Capture the cell that displays the provided text and extract its [X, Y] central coordinate. 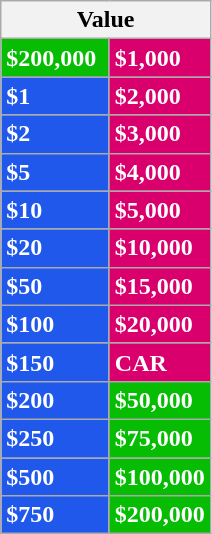
$1 [56, 96]
$5 [56, 172]
$50 [56, 286]
$1,000 [160, 58]
$250 [56, 438]
$20,000 [160, 324]
Value [106, 20]
$750 [56, 515]
$5,000 [160, 210]
$20 [56, 248]
$500 [56, 477]
$10,000 [160, 248]
$2,000 [160, 96]
$100 [56, 324]
$15,000 [160, 286]
$100,000 [160, 477]
$3,000 [160, 134]
$2 [56, 134]
$150 [56, 362]
CAR [160, 362]
$4,000 [160, 172]
$200 [56, 400]
$10 [56, 210]
$75,000 [160, 438]
$50,000 [160, 400]
